For the text-containing cell, return its midpoint in [x, y] coordinate format. 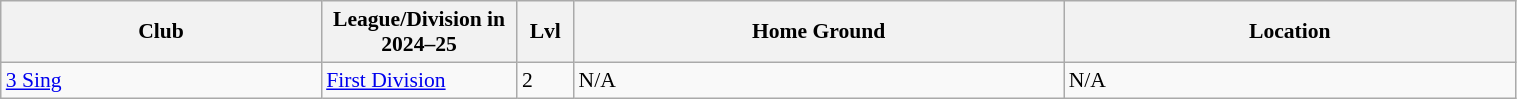
2 [546, 80]
Location [1290, 32]
Club [161, 32]
Lvl [546, 32]
3 Sing [161, 80]
Home Ground [819, 32]
First Division [419, 80]
League/Division in 2024–25 [419, 32]
